Search for the cell housing the specified text and yield its (x, y) center coordinate. 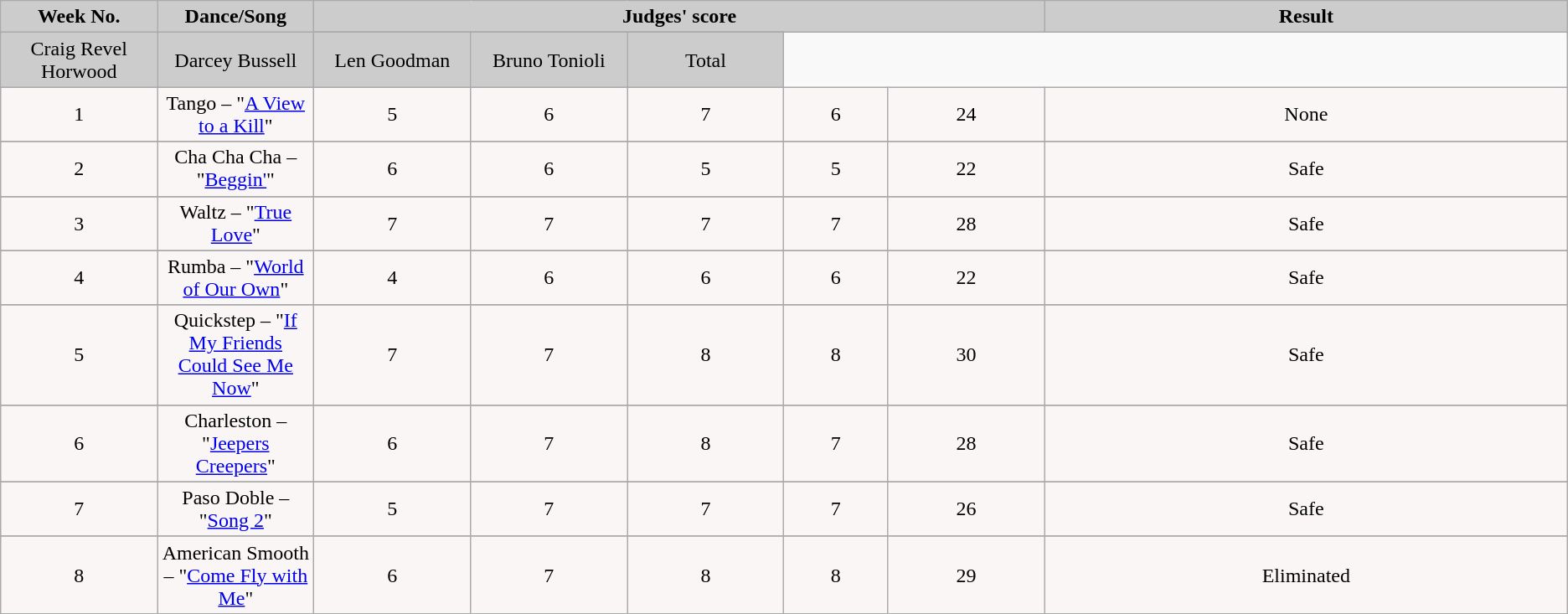
Bruno Tonioli (549, 60)
Dance/Song (236, 17)
Week No. (79, 17)
Len Goodman (392, 60)
2 (79, 169)
3 (79, 223)
Cha Cha Cha – "Beggin'" (236, 169)
American Smooth – "Come Fly with Me" (236, 575)
Waltz – "True Love" (236, 223)
30 (967, 355)
Tango – "A View to a Kill" (236, 114)
Result (1306, 17)
26 (967, 509)
Quickstep – "If My Friends Could See Me Now" (236, 355)
Total (705, 60)
29 (967, 575)
Judges' score (680, 17)
None (1306, 114)
Rumba – "World of Our Own" (236, 278)
Paso Doble – "Song 2" (236, 509)
Craig Revel Horwood (79, 60)
Darcey Bussell (236, 60)
1 (79, 114)
Eliminated (1306, 575)
24 (967, 114)
Charleston – "Jeepers Creepers" (236, 443)
